Locate the cell with the specified text and output its (X, Y) center coordinate. 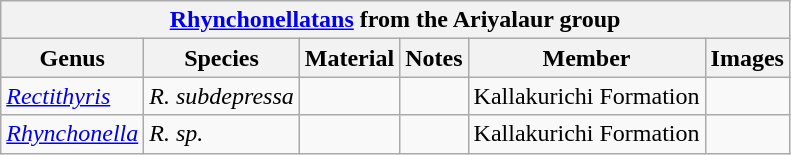
Species (222, 58)
R. subdepressa (222, 96)
Member (586, 58)
Genus (72, 58)
Rectithyris (72, 96)
Notes (434, 58)
Images (747, 58)
Material (349, 58)
R. sp. (222, 134)
Rhynchonellatans from the Ariyalaur group (396, 20)
Rhynchonella (72, 134)
